Return (x, y) of the center of cell containing provided text 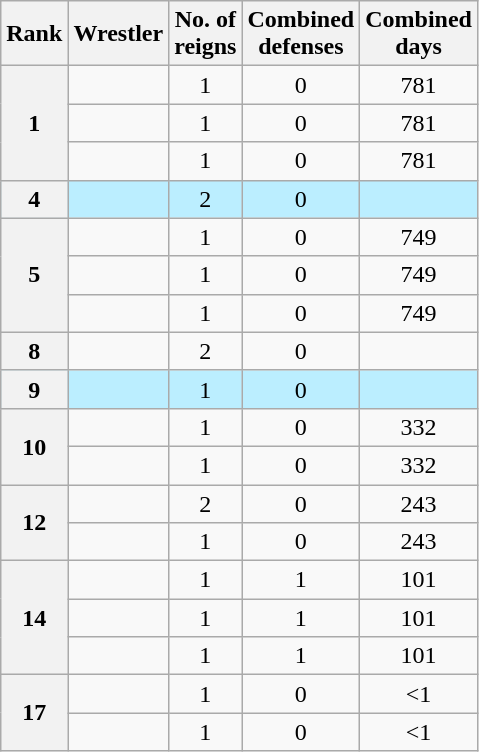
Wrestler (118, 34)
Rank (34, 34)
10 (34, 446)
4 (34, 199)
Combineddays (419, 34)
8 (34, 351)
14 (34, 618)
9 (34, 389)
12 (34, 522)
Combineddefenses (301, 34)
No. ofreigns (206, 34)
5 (34, 275)
17 (34, 713)
